Find where the given text appears and provide that cell's center as (X, Y) coordinate. 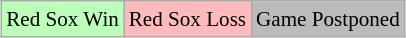
Red Sox Win (62, 18)
Game Postponed (328, 18)
Red Sox Loss (188, 18)
